Extract the (x, y) coordinate from the center of the cell holding the provided text.  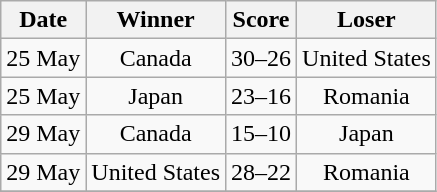
Winner (156, 20)
Loser (367, 20)
30–26 (262, 58)
28–22 (262, 172)
15–10 (262, 134)
23–16 (262, 96)
Date (44, 20)
Score (262, 20)
